Locate the cell with the specified text and output its (X, Y) center coordinate. 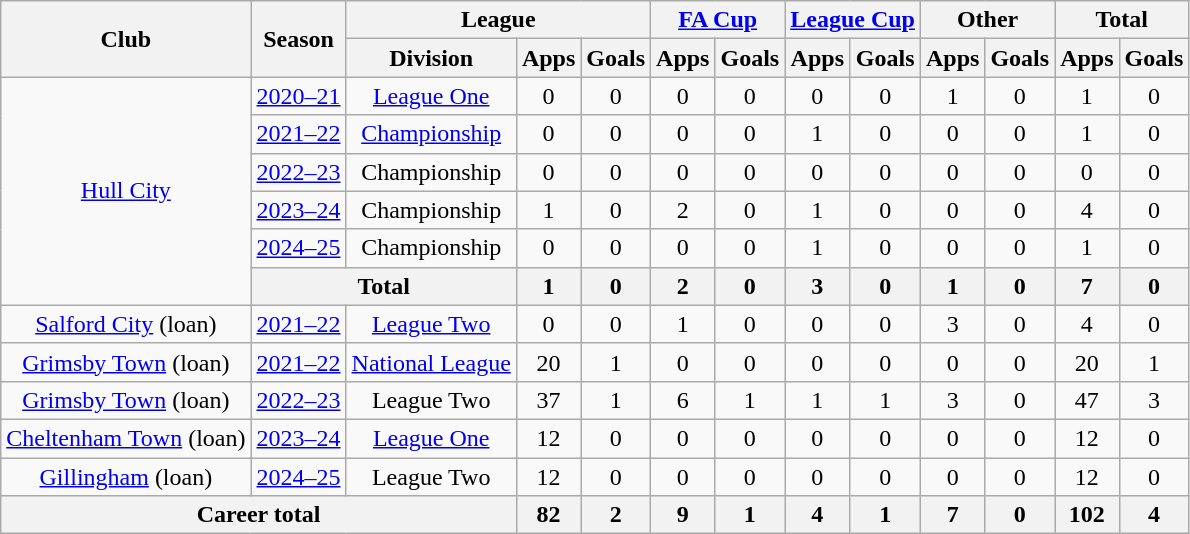
37 (548, 400)
102 (1087, 515)
Season (298, 39)
Club (126, 39)
Other (987, 20)
Cheltenham Town (loan) (126, 438)
Salford City (loan) (126, 324)
2020–21 (298, 96)
82 (548, 515)
Gillingham (loan) (126, 477)
Hull City (126, 191)
9 (683, 515)
47 (1087, 400)
League Cup (853, 20)
League (498, 20)
Division (431, 58)
National League (431, 362)
FA Cup (718, 20)
6 (683, 400)
Career total (259, 515)
